From the cell containing the given text, extract its center point as [x, y] coordinate. 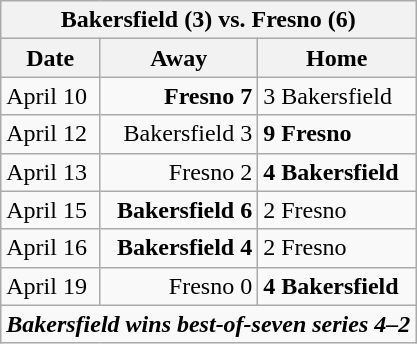
Fresno 0 [179, 286]
Bakersfield 6 [179, 210]
April 15 [50, 210]
April 10 [50, 96]
Bakersfield (3) vs. Fresno (6) [208, 20]
April 13 [50, 172]
Bakersfield 3 [179, 134]
April 16 [50, 248]
Bakersfield 4 [179, 248]
Date [50, 58]
3 Bakersfield [337, 96]
Bakersfield wins best-of-seven series 4–2 [208, 324]
Fresno 2 [179, 172]
9 Fresno [337, 134]
April 19 [50, 286]
Fresno 7 [179, 96]
April 12 [50, 134]
Away [179, 58]
Home [337, 58]
